Extract the [x, y] coordinate from the center of the cell holding the provided text.  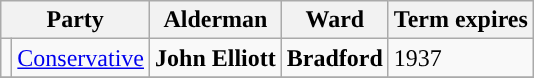
Party [76, 20]
Bradford [334, 58]
1937 [460, 58]
Term expires [460, 20]
John Elliott [216, 58]
Ward [334, 20]
Conservative [81, 58]
Alderman [216, 20]
